Locate the cell with the specified text and output its [x, y] center coordinate. 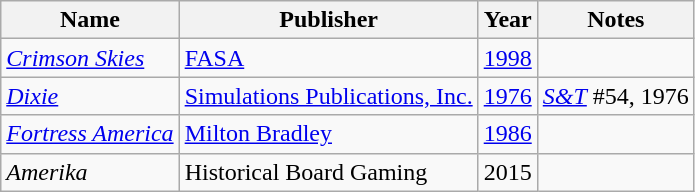
Crimson Skies [90, 58]
1976 [508, 96]
Simulations Publications, Inc. [328, 96]
Historical Board Gaming [328, 172]
S&T #54, 1976 [616, 96]
Dixie [90, 96]
Notes [616, 20]
1998 [508, 58]
Amerika [90, 172]
Publisher [328, 20]
FASA [328, 58]
Fortress America [90, 134]
Year [508, 20]
1986 [508, 134]
Milton Bradley [328, 134]
2015 [508, 172]
Name [90, 20]
